Search for the cell housing the specified text and yield its (x, y) center coordinate. 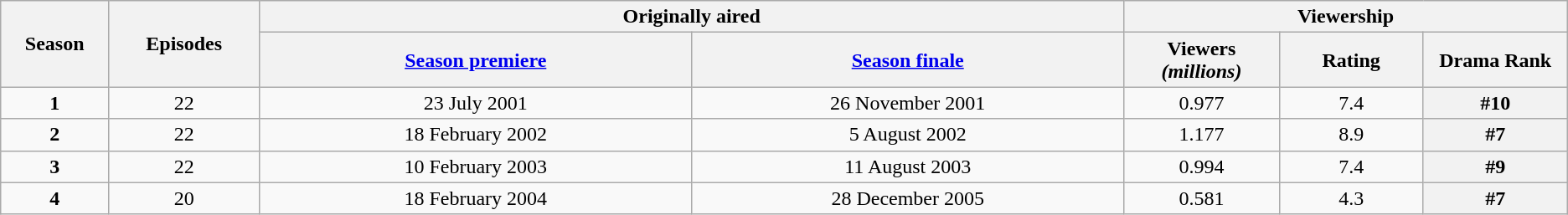
Originally aired (692, 17)
1 (55, 103)
11 August 2003 (908, 166)
5 August 2002 (908, 135)
Season (55, 44)
#10 (1495, 103)
20 (184, 198)
1.177 (1202, 135)
10 February 2003 (476, 166)
0.994 (1202, 166)
Episodes (184, 44)
3 (55, 166)
Viewers (millions) (1202, 60)
Viewership (1346, 17)
Rating (1351, 60)
18 February 2002 (476, 135)
Season finale (908, 60)
Drama Rank (1495, 60)
4 (55, 198)
#9 (1495, 166)
2 (55, 135)
26 November 2001 (908, 103)
8.9 (1351, 135)
28 December 2005 (908, 198)
4.3 (1351, 198)
0.977 (1202, 103)
Season premiere (476, 60)
23 July 2001 (476, 103)
18 February 2004 (476, 198)
0.581 (1202, 198)
